Output the [X, Y] coordinate of the center of the cell containing the given text.  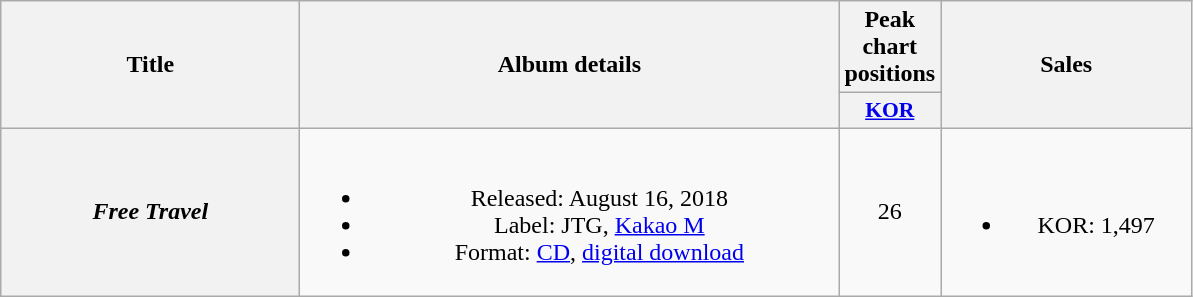
Album details [570, 65]
KOR [890, 111]
Released: August 16, 2018Label: JTG, Kakao MFormat: CD, digital download [570, 212]
KOR: 1,497 [1066, 212]
Sales [1066, 65]
Peak chart positions [890, 47]
26 [890, 212]
Free Travel [150, 212]
Title [150, 65]
